Scan for the cell matching the given text and deliver its [X, Y] coordinate at center. 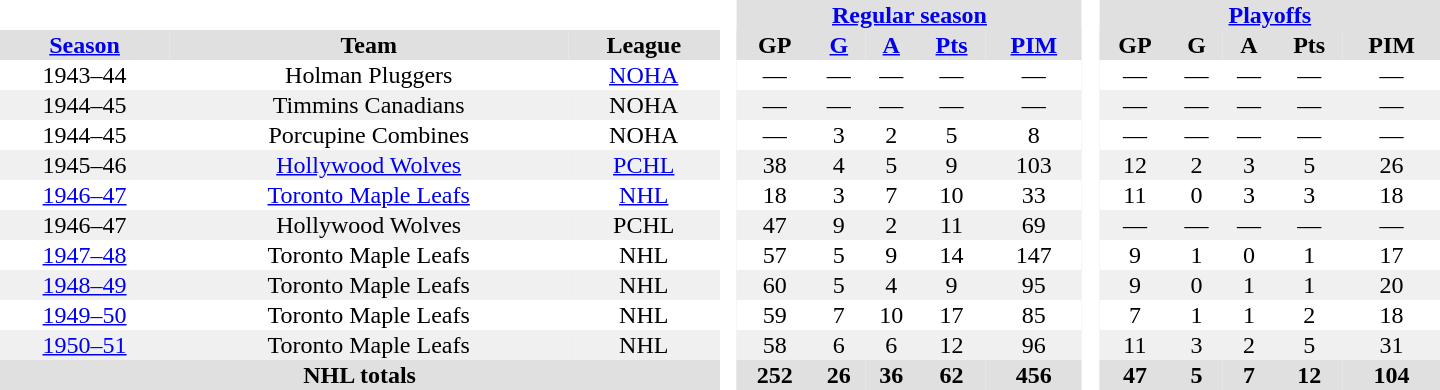
Timmins Canadians [368, 105]
57 [775, 255]
31 [1392, 345]
58 [775, 345]
85 [1034, 315]
38 [775, 165]
62 [952, 375]
456 [1034, 375]
59 [775, 315]
14 [952, 255]
Holman Pluggers [368, 75]
96 [1034, 345]
69 [1034, 225]
1948–49 [84, 285]
252 [775, 375]
1947–48 [84, 255]
NHL totals [360, 375]
95 [1034, 285]
8 [1034, 135]
Season [84, 45]
Porcupine Combines [368, 135]
1950–51 [84, 345]
60 [775, 285]
103 [1034, 165]
Playoffs [1270, 15]
147 [1034, 255]
20 [1392, 285]
1949–50 [84, 315]
1943–44 [84, 75]
Regular season [910, 15]
33 [1034, 195]
League [644, 45]
Team [368, 45]
36 [891, 375]
104 [1392, 375]
1945–46 [84, 165]
